Extract the [X, Y] coordinate from the center of the cell holding the provided text.  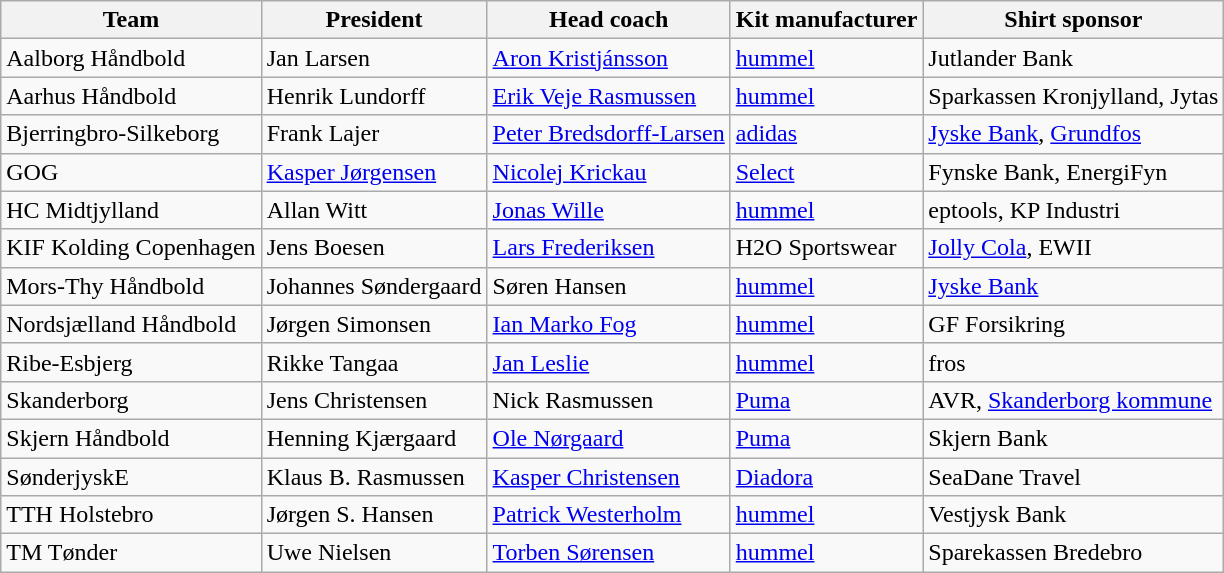
Sparkassen Kronjylland, Jytas [1074, 96]
Erik Veje Rasmussen [608, 96]
Aarhus Håndbold [131, 96]
TM Tønder [131, 553]
Sparekassen Bredebro [1074, 553]
Jens Boesen [374, 248]
Lars Frederiksen [608, 248]
Mors-Thy Håndbold [131, 286]
Jan Larsen [374, 58]
Select [826, 172]
Jan Leslie [608, 362]
Nordsjælland Håndbold [131, 324]
Skjern Bank [1074, 438]
AVR, Skanderborg kommune [1074, 400]
President [374, 20]
Henrik Lundorff [374, 96]
Jonas Wille [608, 210]
SønderjyskE [131, 477]
Nicolej Krickau [608, 172]
Kit manufacturer [826, 20]
Head coach [608, 20]
Jutlander Bank [1074, 58]
Ole Nørgaard [608, 438]
HC Midtjylland [131, 210]
Patrick Westerholm [608, 515]
fros [1074, 362]
Bjerringbro-Silkeborg [131, 134]
GF Forsikring [1074, 324]
TTH Holstebro [131, 515]
Peter Bredsdorff-Larsen [608, 134]
Team [131, 20]
Jens Christensen [374, 400]
Kasper Christensen [608, 477]
Skanderborg [131, 400]
Aalborg Håndbold [131, 58]
Ribe-Esbjerg [131, 362]
SeaDane Travel [1074, 477]
Skjern Håndbold [131, 438]
adidas [826, 134]
Jørgen S. Hansen [374, 515]
KIF Kolding Copenhagen [131, 248]
H2O Sportswear [826, 248]
Allan Witt [374, 210]
Kasper Jørgensen [374, 172]
Klaus B. Rasmussen [374, 477]
Frank Lajer [374, 134]
Rikke Tangaa [374, 362]
Torben Sørensen [608, 553]
Johannes Søndergaard [374, 286]
Fynske Bank, EnergiFyn [1074, 172]
Jørgen Simonsen [374, 324]
Jyske Bank [1074, 286]
Diadora [826, 477]
Shirt sponsor [1074, 20]
Jolly Cola, EWII [1074, 248]
Aron Kristjánsson [608, 58]
Henning Kjærgaard [374, 438]
Søren Hansen [608, 286]
Jyske Bank, Grundfos [1074, 134]
eptools, KP Industri [1074, 210]
Vestjysk Bank [1074, 515]
Nick Rasmussen [608, 400]
Uwe Nielsen [374, 553]
Ian Marko Fog [608, 324]
GOG [131, 172]
